Search for the cell housing the specified text and yield its (x, y) center coordinate. 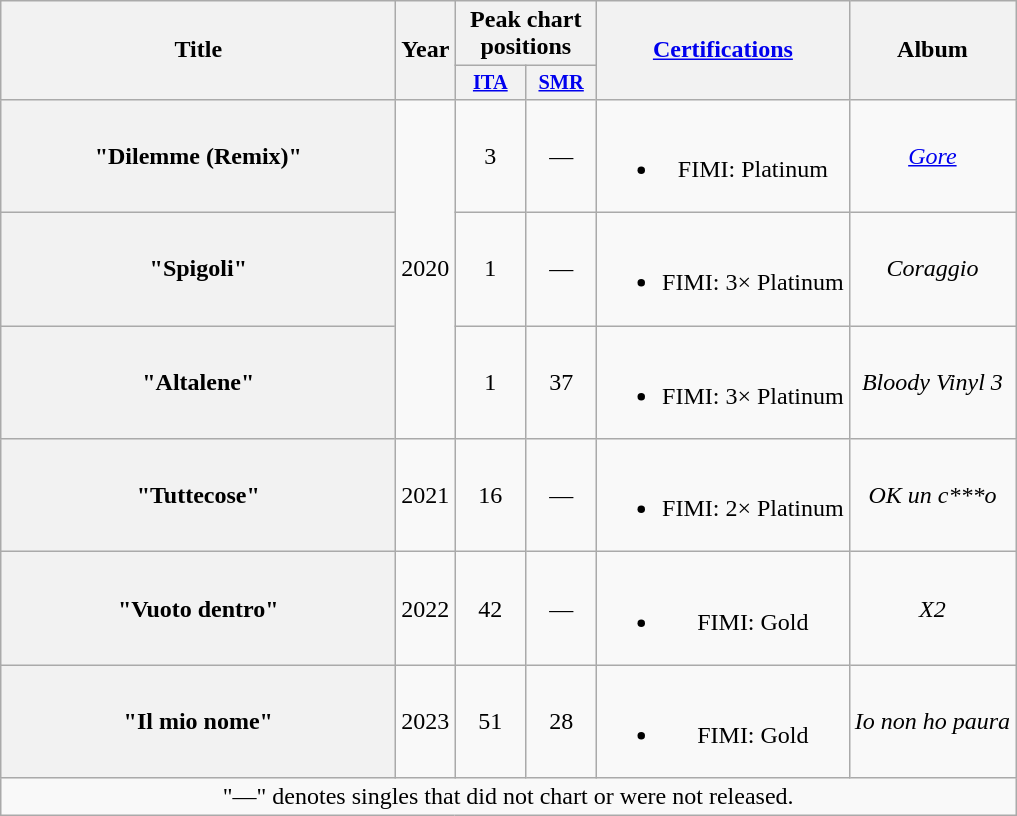
Certifications (724, 50)
42 (490, 608)
X2 (932, 608)
FIMI: Platinum (724, 156)
SMR (562, 83)
2021 (426, 496)
2020 (426, 268)
"Il mio nome" (198, 722)
ITA (490, 83)
Peak chart positions (526, 34)
"Vuoto dentro" (198, 608)
Bloody Vinyl 3 (932, 382)
Year (426, 50)
FIMI: 2× Platinum (724, 496)
Album (932, 50)
Io non ho paura (932, 722)
Title (198, 50)
OK un c***o (932, 496)
"—" denotes singles that did not chart or were not released. (508, 797)
2022 (426, 608)
Coraggio (932, 270)
"Altalene" (198, 382)
"Dilemme (Remix)" (198, 156)
"Spigoli" (198, 270)
3 (490, 156)
28 (562, 722)
2023 (426, 722)
37 (562, 382)
Gore (932, 156)
"Tuttecose" (198, 496)
51 (490, 722)
16 (490, 496)
